Extract the [X, Y] coordinate from the center of the cell holding the provided text.  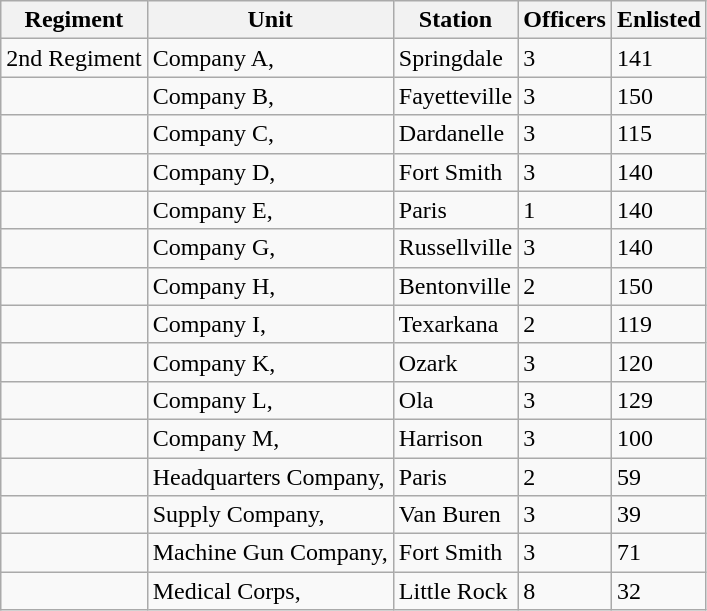
71 [658, 553]
129 [658, 400]
Company B, [270, 96]
Officers [565, 20]
Harrison [455, 438]
119 [658, 324]
32 [658, 591]
Regiment [74, 20]
Dardanelle [455, 134]
Enlisted [658, 20]
Company C, [270, 134]
Company H, [270, 286]
Ola [455, 400]
Springdale [455, 58]
Company A, [270, 58]
2nd Regiment [74, 58]
59 [658, 477]
Medical Corps, [270, 591]
Fayetteville [455, 96]
39 [658, 515]
Company D, [270, 172]
Company L, [270, 400]
Russellville [455, 248]
Machine Gun Company, [270, 553]
8 [565, 591]
Little Rock [455, 591]
Supply Company, [270, 515]
Company G, [270, 248]
Van Buren [455, 515]
1 [565, 210]
Company I, [270, 324]
Unit [270, 20]
Ozark [455, 362]
Company E, [270, 210]
120 [658, 362]
Station [455, 20]
Bentonville [455, 286]
100 [658, 438]
115 [658, 134]
Company M, [270, 438]
Headquarters Company, [270, 477]
Company K, [270, 362]
Texarkana [455, 324]
141 [658, 58]
